Return (x, y) of the center of cell containing provided text 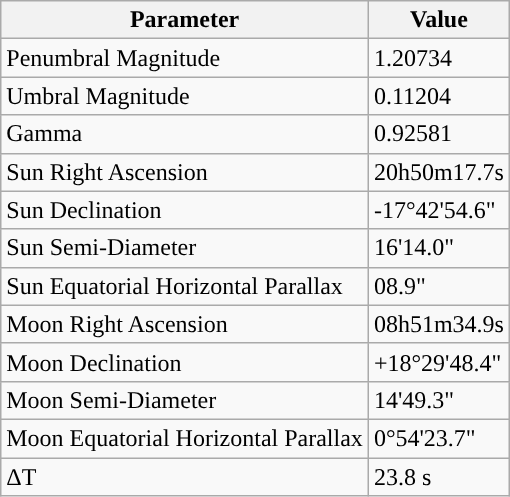
08.9" (438, 286)
Sun Right Ascension (185, 172)
14'49.3" (438, 400)
Sun Semi-Diameter (185, 248)
20h50m17.7s (438, 172)
Sun Declination (185, 210)
Value (438, 20)
08h51m34.9s (438, 324)
1.20734 (438, 58)
0.92581 (438, 134)
-17°42'54.6" (438, 210)
Gamma (185, 134)
Umbral Magnitude (185, 96)
Moon Semi-Diameter (185, 400)
ΔT (185, 477)
Moon Declination (185, 362)
Penumbral Magnitude (185, 58)
Sun Equatorial Horizontal Parallax (185, 286)
23.8 s (438, 477)
Moon Right Ascension (185, 324)
Parameter (185, 20)
0°54'23.7" (438, 438)
0.11204 (438, 96)
Moon Equatorial Horizontal Parallax (185, 438)
16'14.0" (438, 248)
+18°29'48.4" (438, 362)
